Provide the [X, Y] coordinate of the cell's center where the given text is located.  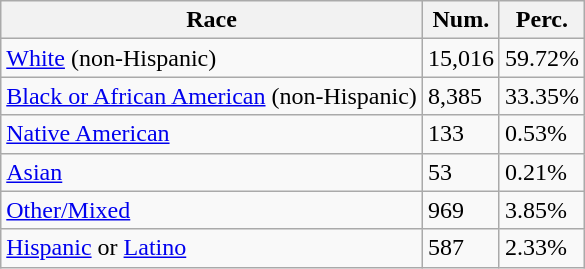
Asian [212, 172]
8,385 [460, 96]
59.72% [542, 58]
0.53% [542, 134]
Perc. [542, 20]
2.33% [542, 248]
Black or African American (non-Hispanic) [212, 96]
Hispanic or Latino [212, 248]
15,016 [460, 58]
White (non-Hispanic) [212, 58]
969 [460, 210]
Num. [460, 20]
33.35% [542, 96]
3.85% [542, 210]
53 [460, 172]
Race [212, 20]
Other/Mixed [212, 210]
133 [460, 134]
587 [460, 248]
Native American [212, 134]
0.21% [542, 172]
